Provide the [X, Y] coordinate of the cell's center where the given text is located.  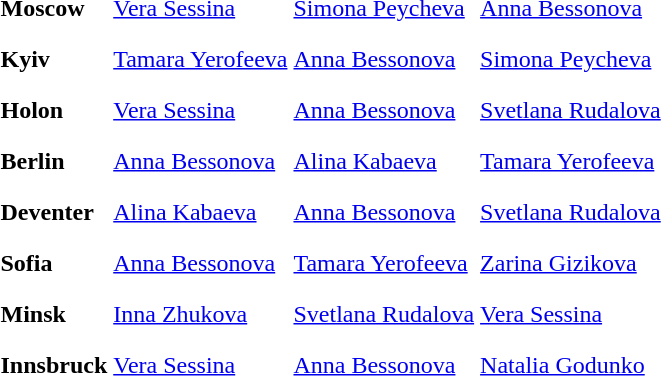
Vera Sessina [200, 110]
Inna Zhukova [200, 314]
Svetlana Rudalova [384, 314]
